Find where the given text appears and provide that cell's center as (X, Y) coordinate. 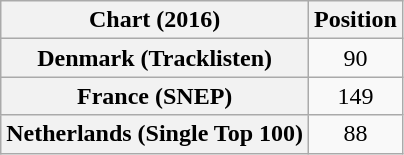
149 (356, 96)
88 (356, 134)
Netherlands (Single Top 100) (155, 134)
Chart (2016) (155, 20)
Position (356, 20)
France (SNEP) (155, 96)
Denmark (Tracklisten) (155, 58)
90 (356, 58)
